Determine the [x, y] coordinate at the center of the cell enclosing the given text.  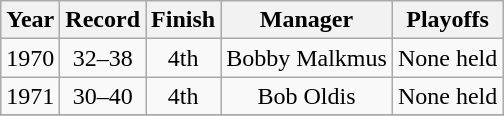
32–38 [103, 58]
Year [30, 20]
1970 [30, 58]
1971 [30, 96]
Bobby Malkmus [307, 58]
Finish [184, 20]
30–40 [103, 96]
Playoffs [447, 20]
Bob Oldis [307, 96]
Manager [307, 20]
Record [103, 20]
